Capture the cell that displays the provided text and extract its [x, y] central coordinate. 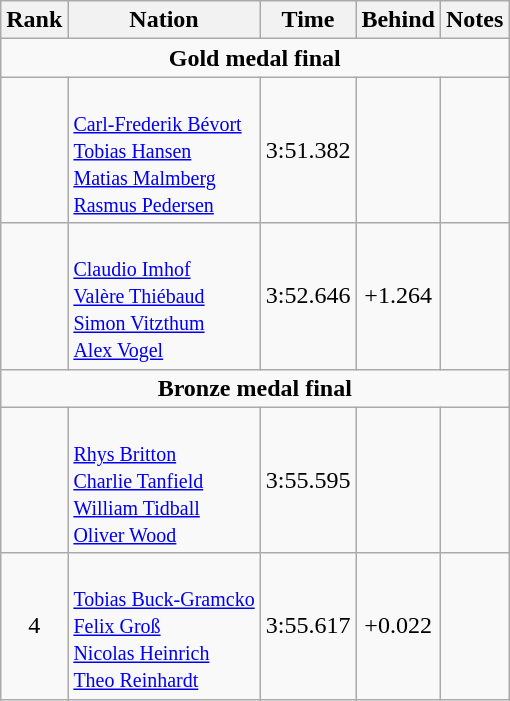
Notes [474, 20]
3:55.595 [308, 480]
3:51.382 [308, 150]
4 [34, 626]
Gold medal final [255, 58]
Claudio ImhofValère ThiébaudSimon VitzthumAlex Vogel [164, 296]
Time [308, 20]
+0.022 [398, 626]
Behind [398, 20]
3:52.646 [308, 296]
Rank [34, 20]
Carl-Frederik BévortTobias HansenMatias MalmbergRasmus Pedersen [164, 150]
+1.264 [398, 296]
Rhys BrittonCharlie TanfieldWilliam TidballOliver Wood [164, 480]
Nation [164, 20]
Bronze medal final [255, 388]
Tobias Buck-GramckoFelix GroßNicolas HeinrichTheo Reinhardt [164, 626]
3:55.617 [308, 626]
